For the text-containing cell, return its midpoint in [X, Y] coordinate format. 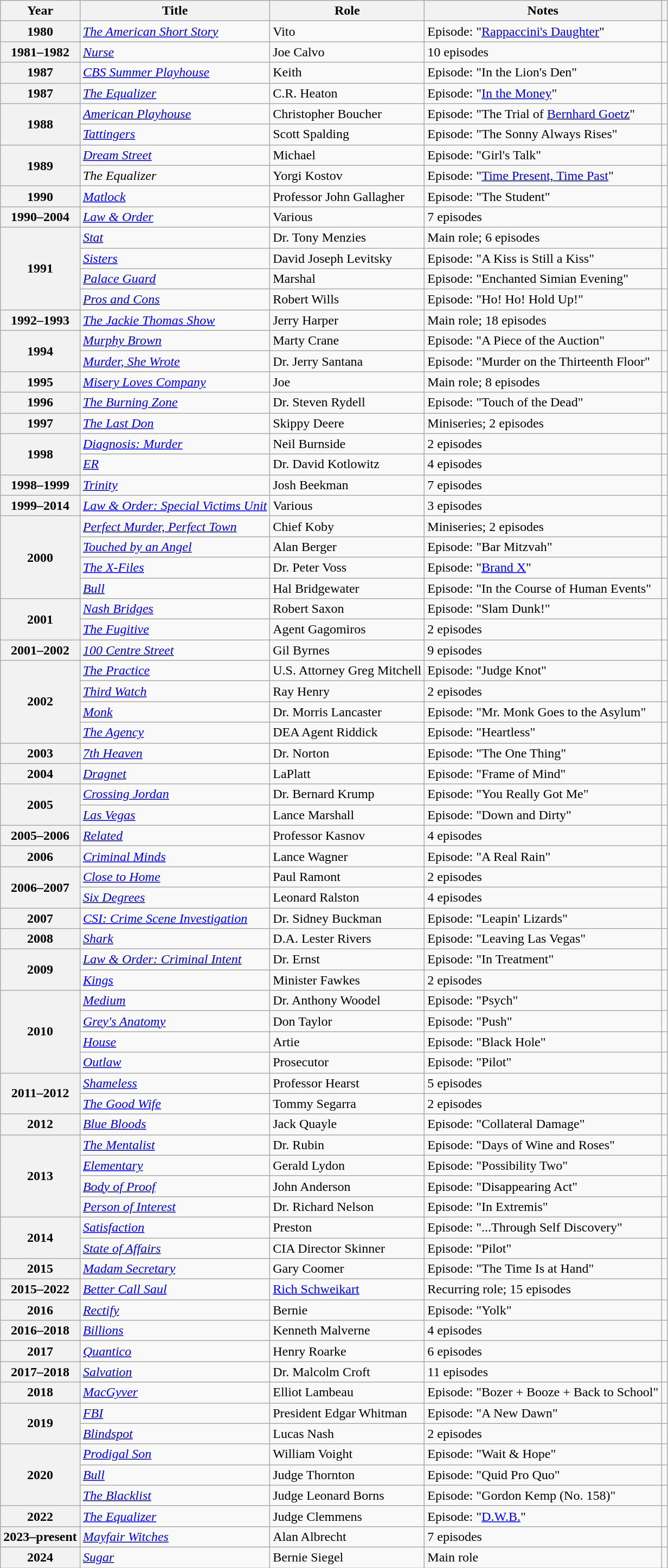
Vito [347, 31]
10 episodes [543, 52]
Dr. Bernard Krump [347, 794]
Judge Clemmens [347, 1516]
Sisters [175, 258]
Episode: "D.W.B." [543, 1516]
Episode: "Bozer + Booze + Back to School" [543, 1392]
Episode: "A Real Rain" [543, 856]
Crossing Jordan [175, 794]
Scott Spalding [347, 134]
Salvation [175, 1372]
Episode: "...Through Self Discovery" [543, 1227]
Ray Henry [347, 691]
Leonard Ralston [347, 897]
Michael [347, 155]
Episode: "Gordon Kemp (No. 158)" [543, 1495]
Billions [175, 1331]
Outlaw [175, 1062]
2003 [40, 753]
Episode: "Quid Pro Quo" [543, 1475]
Episode: "In Treatment" [543, 960]
Body of Proof [175, 1186]
Dr. Peter Voss [347, 567]
Rich Schweikart [347, 1290]
Tattingers [175, 134]
The Good Wife [175, 1104]
D.A. Lester Rivers [347, 939]
2005 [40, 805]
Episode: "Heartless" [543, 733]
Robert Saxon [347, 609]
2017 [40, 1351]
Trinity [175, 485]
2004 [40, 774]
Episode: "Collateral Damage" [543, 1124]
1998–1999 [40, 485]
The Jackie Thomas Show [175, 320]
Diagnosis: Murder [175, 444]
1981–1982 [40, 52]
Person of Interest [175, 1207]
Blindspot [175, 1434]
7th Heaven [175, 753]
Nash Bridges [175, 609]
Episode: "Yolk" [543, 1310]
1992–1993 [40, 320]
Shameless [175, 1083]
11 episodes [543, 1372]
Episode: "A New Dawn" [543, 1413]
Episode: "Possibility Two" [543, 1165]
Dr. Richard Nelson [347, 1207]
Gil Byrnes [347, 650]
Preston [347, 1227]
Episode: "The Trial of Bernhard Goetz" [543, 114]
The American Short Story [175, 31]
Episode: "Judge Knot" [543, 671]
Pros and Cons [175, 300]
Lance Marshall [347, 815]
1991 [40, 268]
Episode: "You Really Got Me" [543, 794]
Alan Albrecht [347, 1537]
Palace Guard [175, 279]
DEA Agent Riddick [347, 733]
State of Affairs [175, 1248]
Alan Berger [347, 547]
Episode: "Time Present, Time Past" [543, 176]
Judge Thornton [347, 1475]
2001 [40, 619]
The Agency [175, 733]
Artie [347, 1042]
5 episodes [543, 1083]
FBI [175, 1413]
Murphy Brown [175, 341]
Stat [175, 237]
Keith [347, 73]
2018 [40, 1392]
2014 [40, 1237]
Dr. Sidney Buckman [347, 918]
2007 [40, 918]
2000 [40, 557]
The Blacklist [175, 1495]
2001–2002 [40, 650]
Main role; 18 episodes [543, 320]
Episode: "Wait & Hope" [543, 1454]
Touched by an Angel [175, 547]
Third Watch [175, 691]
1994 [40, 351]
Episode: "Girl's Talk" [543, 155]
Joe Calvo [347, 52]
1995 [40, 382]
2013 [40, 1176]
2019 [40, 1423]
Dr. Morris Lancaster [347, 712]
Gerald Lydon [347, 1165]
American Playhouse [175, 114]
The Practice [175, 671]
1996 [40, 403]
Lucas Nash [347, 1434]
Josh Beekman [347, 485]
2022 [40, 1516]
2002 [40, 702]
1998 [40, 454]
Episode: "Push" [543, 1021]
The Burning Zone [175, 403]
1997 [40, 423]
Episode: "A Piece of the Auction" [543, 341]
Las Vegas [175, 815]
Episode: "Mr. Monk Goes to the Asylum" [543, 712]
Notes [543, 11]
Episode: "Frame of Mind" [543, 774]
Chief Koby [347, 526]
Sugar [175, 1557]
6 episodes [543, 1351]
1990 [40, 196]
Monk [175, 712]
100 Centre Street [175, 650]
Elliot Lambeau [347, 1392]
Main role; 6 episodes [543, 237]
Episode: "Bar Mitzvah" [543, 547]
Main role [543, 1557]
Recurring role; 15 episodes [543, 1290]
David Joseph Levitsky [347, 258]
Role [347, 11]
The X-Files [175, 567]
Episode: "Disappearing Act" [543, 1186]
MacGyver [175, 1392]
Year [40, 11]
Law & Order: Criminal Intent [175, 960]
U.S. Attorney Greg Mitchell [347, 671]
Murder, She Wrote [175, 361]
Episode: "In Extremis" [543, 1207]
Episode: "Murder on the Thirteenth Floor" [543, 361]
Nurse [175, 52]
Episode: "The Student" [543, 196]
Henry Roarke [347, 1351]
Episode: "Psych" [543, 1001]
2009 [40, 970]
Lance Wagner [347, 856]
Dragnet [175, 774]
2015–2022 [40, 1290]
Joe [347, 382]
2016 [40, 1310]
Judge Leonard Borns [347, 1495]
Quantico [175, 1351]
Episode: "The Sonny Always Rises" [543, 134]
2017–2018 [40, 1372]
Episode: "In the Money" [543, 93]
Neil Burnside [347, 444]
Skippy Deere [347, 423]
Episode: "Down and Dirty" [543, 815]
The Mentalist [175, 1145]
Agent Gagomiros [347, 630]
Better Call Saul [175, 1290]
Blue Bloods [175, 1124]
Satisfaction [175, 1227]
Title [175, 11]
Episode: "Touch of the Dead" [543, 403]
Six Degrees [175, 897]
Yorgi Kostov [347, 176]
1999–2014 [40, 506]
Paul Ramont [347, 877]
Episode: "Enchanted Simian Evening" [543, 279]
Professor John Gallagher [347, 196]
Episode: "Slam Dunk!" [543, 609]
2005–2006 [40, 835]
Grey's Anatomy [175, 1021]
2006–2007 [40, 887]
3 episodes [543, 506]
2020 [40, 1475]
William Voight [347, 1454]
President Edgar Whitman [347, 1413]
LaPlatt [347, 774]
Jack Quayle [347, 1124]
2015 [40, 1269]
Kings [175, 980]
Professor Hearst [347, 1083]
Main role; 8 episodes [543, 382]
Law & Order [175, 217]
Hal Bridgewater [347, 588]
Law & Order: Special Victims Unit [175, 506]
Tommy Segarra [347, 1104]
Don Taylor [347, 1021]
Perfect Murder, Perfect Town [175, 526]
Dr. Norton [347, 753]
Episode: "Brand X" [543, 567]
Marty Crane [347, 341]
Episode: "Black Hole" [543, 1042]
Episode: "Ho! Ho! Hold Up!" [543, 300]
Bernie Siegel [347, 1557]
Kenneth Malverne [347, 1331]
House [175, 1042]
Shark [175, 939]
Dr. Rubin [347, 1145]
2012 [40, 1124]
Dr. Tony Menzies [347, 237]
Related [175, 835]
Dr. Jerry Santana [347, 361]
Matlock [175, 196]
Criminal Minds [175, 856]
Episode: "Rappaccini's Daughter" [543, 31]
Christopher Boucher [347, 114]
Bernie [347, 1310]
ER [175, 464]
Episode: "In the Lion's Den" [543, 73]
1980 [40, 31]
1989 [40, 165]
Medium [175, 1001]
Episode: "In the Course of Human Events" [543, 588]
Dr. Steven Rydell [347, 403]
Episode: "The Time Is at Hand" [543, 1269]
2024 [40, 1557]
2008 [40, 939]
Close to Home [175, 877]
2023–present [40, 1537]
Misery Loves Company [175, 382]
Episode: "Leaving Las Vegas" [543, 939]
CSI: Crime Scene Investigation [175, 918]
Dr. David Kotlowitz [347, 464]
1988 [40, 124]
2010 [40, 1032]
2011–2012 [40, 1093]
C.R. Heaton [347, 93]
Dream Street [175, 155]
1990–2004 [40, 217]
The Last Don [175, 423]
Minister Fawkes [347, 980]
Mayfair Witches [175, 1537]
CIA Director Skinner [347, 1248]
Gary Coomer [347, 1269]
Dr. Ernst [347, 960]
CBS Summer Playhouse [175, 73]
Dr. Malcolm Croft [347, 1372]
Robert Wills [347, 300]
Prosecutor [347, 1062]
Rectify [175, 1310]
Professor Kasnov [347, 835]
Prodigal Son [175, 1454]
The Fugitive [175, 630]
Episode: "Leapin' Lizards" [543, 918]
Episode: "The One Thing" [543, 753]
Episode: "A Kiss is Still a Kiss" [543, 258]
2016–2018 [40, 1331]
Jerry Harper [347, 320]
Madam Secretary [175, 1269]
Episode: "Days of Wine and Roses" [543, 1145]
John Anderson [347, 1186]
2006 [40, 856]
Dr. Anthony Woodel [347, 1001]
Marshal [347, 279]
Elementary [175, 1165]
9 episodes [543, 650]
